Extract the (x, y) coordinate from the center of the cell holding the provided text.  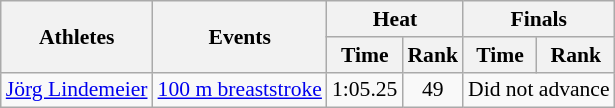
100 m breaststroke (240, 90)
1:05.25 (364, 90)
Jörg Lindemeier (77, 90)
Finals (539, 19)
Did not advance (539, 90)
Heat (395, 19)
49 (432, 90)
Athletes (77, 36)
Events (240, 36)
